Output the [X, Y] coordinate of the center of the cell containing the given text.  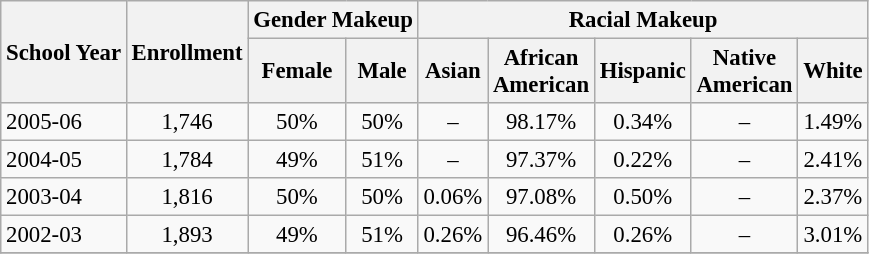
Gender Makeup [333, 20]
Racial Makeup [643, 20]
0.50% [642, 197]
1,893 [187, 235]
0.34% [642, 122]
97.08% [542, 197]
White [833, 72]
2005-06 [64, 122]
0.06% [452, 197]
1,816 [187, 197]
3.01% [833, 235]
2.37% [833, 197]
Native American [744, 72]
98.17% [542, 122]
Male [382, 72]
Female [297, 72]
0.22% [642, 160]
Asian [452, 72]
African American [542, 72]
Enrollment [187, 52]
1,746 [187, 122]
2.41% [833, 160]
2003-04 [64, 197]
School Year [64, 52]
1.49% [833, 122]
2002-03 [64, 235]
96.46% [542, 235]
Hispanic [642, 72]
2004-05 [64, 160]
97.37% [542, 160]
1,784 [187, 160]
